Detect which cell encompasses the target text, then output its [X, Y] center coordinate. 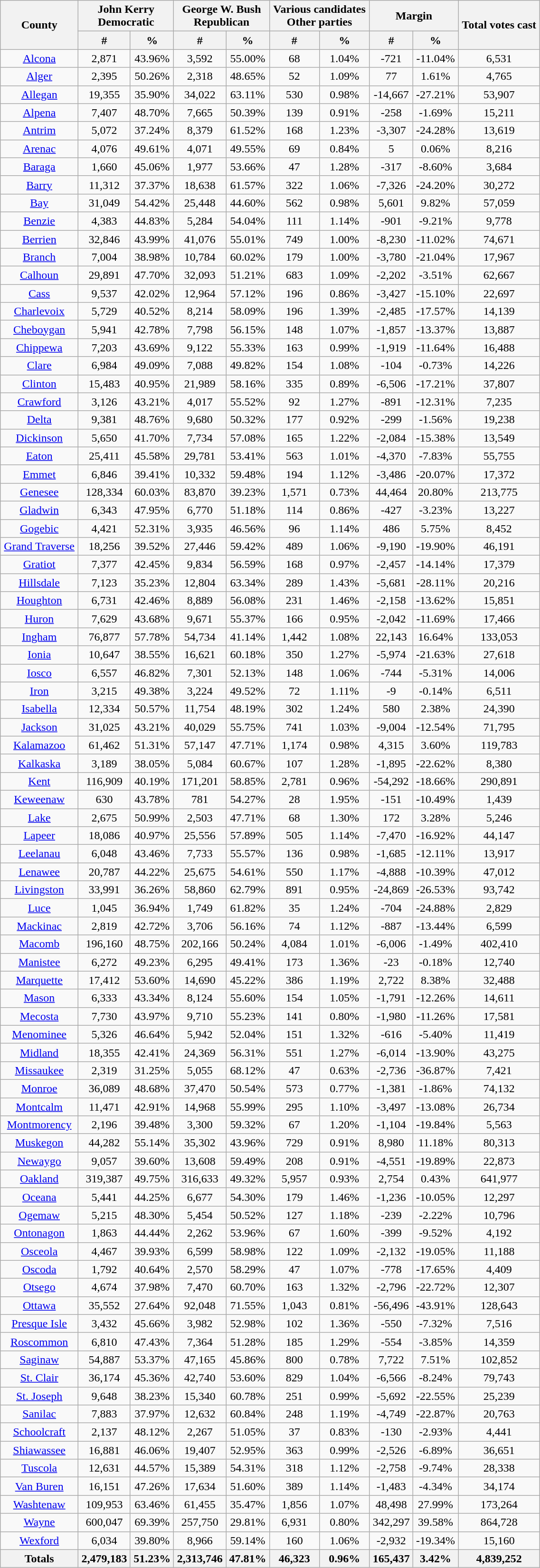
-14,667 [391, 94]
1.18% [345, 1215]
172 [391, 817]
17,581 [499, 1016]
7,088 [200, 366]
18,086 [104, 836]
55.37% [248, 619]
44,147 [499, 836]
-0.14% [435, 691]
35,552 [104, 1305]
55.57% [248, 854]
37 [294, 1432]
Charlevoix [39, 312]
318 [294, 1468]
1,442 [294, 637]
49.41% [248, 962]
7,470 [200, 1287]
55.60% [248, 998]
486 [391, 529]
165,437 [391, 1559]
61,455 [200, 1504]
71,795 [499, 727]
12,297 [499, 1197]
77 [391, 76]
2,319 [104, 1070]
5 [391, 149]
Osceola [39, 1251]
Houghton [39, 601]
4,076 [104, 149]
-8.60% [435, 167]
36,089 [104, 1088]
Van Buren [39, 1486]
49.82% [248, 366]
-3.85% [435, 1341]
Livingston [39, 890]
128,643 [499, 1305]
600,047 [104, 1522]
17,967 [499, 257]
50.26% [152, 76]
Antrim [39, 131]
37.24% [152, 131]
102 [294, 1323]
5,055 [200, 1070]
-2,202 [391, 275]
53.96% [248, 1233]
55.75% [248, 727]
42.91% [152, 1107]
-299 [391, 420]
0.63% [345, 1070]
60.02% [248, 257]
-11.04% [435, 58]
-12.11% [435, 854]
59.42% [248, 547]
-5.31% [435, 673]
Midland [39, 1052]
-1,685 [391, 854]
Chippewa [39, 348]
5,650 [104, 438]
7,421 [499, 1070]
7,407 [104, 113]
41.70% [152, 438]
-3,307 [391, 131]
Ontonagon [39, 1233]
-130 [391, 1432]
0.43% [435, 1179]
136 [294, 854]
-9,190 [391, 547]
-616 [391, 1034]
0.97% [345, 565]
John KerryDemocratic [126, 16]
-1,895 [391, 763]
42,740 [200, 1378]
20,763 [499, 1414]
0.81% [345, 1305]
45.66% [152, 1323]
11,754 [200, 709]
44.83% [152, 221]
47.70% [152, 275]
57,147 [200, 745]
9.82% [435, 203]
7,665 [200, 113]
14,611 [499, 998]
1.22% [345, 438]
4,409 [499, 1269]
Sanilac [39, 1414]
3,224 [200, 691]
6,333 [104, 998]
14,139 [499, 312]
16,881 [104, 1450]
42.72% [152, 926]
2,503 [200, 817]
1.39% [345, 312]
-151 [391, 799]
16,488 [499, 348]
10,647 [104, 655]
36,174 [104, 1378]
9,680 [200, 420]
-2,932 [391, 1540]
171,201 [200, 781]
2,395 [104, 76]
580 [391, 709]
-13.08% [435, 1107]
39.60% [152, 1161]
61.52% [248, 131]
864,728 [499, 1522]
-1,483 [391, 1486]
781 [200, 799]
80,313 [499, 1143]
Dickinson [39, 438]
-3,427 [391, 293]
27,618 [499, 655]
51.28% [248, 1341]
44.44% [152, 1233]
60.84% [248, 1414]
35.23% [152, 583]
Wayne [39, 1522]
43.69% [152, 348]
173 [294, 962]
7,235 [499, 402]
-1,236 [391, 1197]
-2,796 [391, 1287]
28 [294, 799]
59.14% [248, 1540]
2,196 [104, 1125]
8,379 [200, 131]
43.34% [152, 998]
Mackinac [39, 926]
17,634 [200, 1486]
71.55% [248, 1305]
52 [294, 76]
58,860 [200, 890]
50.54% [248, 1088]
8,889 [200, 601]
9,537 [104, 293]
-10.49% [435, 799]
-258 [391, 113]
14,226 [499, 366]
54,734 [200, 637]
15,160 [499, 1540]
-11.64% [435, 348]
49.61% [152, 149]
31.25% [152, 1070]
Oscoda [39, 1269]
Schoolcraft [39, 1432]
44.57% [152, 1468]
52.04% [248, 1034]
-901 [391, 221]
-36.87% [435, 1070]
11,188 [499, 1251]
-1,980 [391, 1016]
7.51% [435, 1360]
2,829 [499, 908]
800 [294, 1360]
27.99% [435, 1504]
12,964 [200, 293]
6,677 [200, 1197]
5,563 [499, 1125]
16.64% [435, 637]
Ingham [39, 637]
Branch [39, 257]
8,966 [200, 1540]
50.57% [152, 709]
-7,470 [391, 836]
42.45% [152, 565]
7,203 [104, 348]
43.99% [152, 239]
Gogebic [39, 529]
-1,791 [391, 998]
Baraga [39, 167]
7,798 [200, 330]
Eaton [39, 456]
54.42% [152, 203]
39.23% [248, 492]
93,742 [499, 890]
1,174 [294, 745]
0.84% [345, 149]
8,980 [391, 1143]
3.42% [435, 1559]
37,470 [200, 1088]
25,411 [104, 456]
-1.86% [435, 1088]
196,160 [104, 944]
County [39, 25]
1.61% [435, 76]
9,778 [499, 221]
18,638 [200, 185]
Washtenaw [39, 1504]
Gladwin [39, 510]
-891 [391, 402]
-6,506 [391, 384]
2,781 [294, 781]
-6.89% [435, 1450]
39.93% [152, 1251]
550 [294, 872]
-13.37% [435, 330]
57.89% [248, 836]
5,215 [104, 1215]
-54,292 [391, 781]
3,935 [200, 529]
13,549 [499, 438]
59.48% [248, 474]
2.38% [435, 709]
185 [294, 1341]
39.41% [152, 474]
0.83% [345, 1432]
Lapeer [39, 836]
5,729 [104, 312]
6,048 [104, 854]
58.09% [248, 312]
111 [294, 221]
49.32% [248, 1179]
35 [294, 908]
26,734 [499, 1107]
7,883 [104, 1414]
17,379 [499, 565]
17,372 [499, 474]
40.52% [152, 312]
-2,457 [391, 565]
32,846 [104, 239]
54.31% [248, 1468]
1.30% [345, 817]
Crawford [39, 402]
57.12% [248, 293]
1.05% [345, 998]
122 [294, 1251]
-317 [391, 167]
Saginaw [39, 1360]
6,531 [499, 58]
1,439 [499, 799]
9,710 [200, 1016]
386 [294, 980]
2,754 [391, 1179]
165 [294, 438]
2,137 [104, 1432]
3,189 [104, 763]
-21.63% [435, 655]
2,262 [200, 1233]
116,909 [104, 781]
7,004 [104, 257]
5,942 [200, 1034]
47,012 [499, 872]
48.65% [248, 76]
-721 [391, 58]
58.85% [248, 781]
4,084 [294, 944]
-19.89% [435, 1161]
-550 [391, 1323]
-26.53% [435, 890]
173,264 [499, 1504]
1,045 [104, 908]
St. Clair [39, 1378]
-104 [391, 366]
-4,749 [391, 1414]
-22.87% [435, 1414]
-0.18% [435, 962]
Various candidatesOther parties [319, 16]
25,675 [200, 872]
10,784 [200, 257]
5,601 [391, 203]
58.29% [248, 1269]
40,029 [200, 727]
683 [294, 275]
2,819 [104, 926]
44.60% [248, 203]
-19.84% [435, 1125]
62,667 [499, 275]
0.77% [345, 1088]
1,792 [104, 1269]
54.30% [248, 1197]
12,632 [200, 1414]
60.67% [248, 763]
3,706 [200, 926]
Clinton [39, 384]
-14.14% [435, 565]
8,124 [200, 998]
7,722 [391, 1360]
11,312 [104, 185]
248 [294, 1414]
2,479,183 [104, 1559]
13,887 [499, 330]
50.32% [248, 420]
35.47% [248, 1504]
Otsego [39, 1287]
37.97% [152, 1414]
44.22% [152, 872]
5,454 [200, 1215]
1.43% [345, 583]
61.82% [248, 908]
33,991 [104, 890]
1,043 [294, 1305]
-1.69% [435, 113]
47.95% [152, 510]
Menominee [39, 1034]
-4.34% [435, 1486]
8,452 [499, 529]
Oceana [39, 1197]
316,633 [200, 1179]
45.86% [248, 1360]
Berrien [39, 239]
Monroe [39, 1088]
50.39% [248, 113]
45.22% [248, 980]
-1.49% [435, 944]
-554 [391, 1341]
-2,042 [391, 619]
48.12% [152, 1432]
19,355 [104, 94]
-8,230 [391, 239]
35.90% [152, 94]
15,340 [200, 1396]
47.43% [152, 1341]
-10.39% [435, 872]
5.75% [435, 529]
Presque Isle [39, 1323]
41,076 [200, 239]
30,272 [499, 185]
16,151 [104, 1486]
74 [294, 926]
55.52% [248, 402]
5,072 [104, 131]
-28.11% [435, 583]
741 [294, 727]
55.01% [248, 239]
46.56% [248, 529]
7,734 [200, 438]
Kalkaska [39, 763]
29,781 [200, 456]
22,143 [391, 637]
Grand Traverse [39, 547]
729 [294, 1143]
1,660 [104, 167]
5,941 [104, 330]
-13.90% [435, 1052]
-19.34% [435, 1540]
7,516 [499, 1323]
37,807 [499, 384]
31,025 [104, 727]
16,621 [200, 655]
-3,497 [391, 1107]
4,315 [391, 745]
62.79% [248, 890]
47.81% [248, 1559]
-2.22% [435, 1215]
12,740 [499, 962]
9,834 [200, 565]
Calhoun [39, 275]
51.21% [248, 275]
562 [294, 203]
4,467 [104, 1251]
12,631 [104, 1468]
24,369 [200, 1052]
5,326 [104, 1034]
-11.26% [435, 1016]
350 [294, 655]
46.64% [152, 1034]
Iosco [39, 673]
2,267 [200, 1432]
56.59% [248, 565]
-17.57% [435, 312]
47,165 [200, 1360]
166 [294, 619]
53.66% [248, 167]
69 [294, 149]
17,466 [499, 619]
-1,857 [391, 330]
22,697 [499, 293]
-15.38% [435, 438]
11,419 [499, 1034]
20,787 [104, 872]
21,989 [200, 384]
61.57% [248, 185]
19,407 [200, 1450]
49.75% [152, 1179]
Missaukee [39, 1070]
-6,006 [391, 944]
-239 [391, 1215]
505 [294, 836]
Macomb [39, 944]
0.06% [435, 149]
6,295 [200, 962]
-6,014 [391, 1052]
3.28% [435, 817]
2,675 [104, 817]
-11.69% [435, 619]
-3,780 [391, 257]
54.61% [248, 872]
6,343 [104, 510]
12,804 [200, 583]
53,907 [499, 94]
-9.74% [435, 1468]
96 [294, 529]
342,297 [391, 1522]
Lenawee [39, 872]
-2.93% [435, 1432]
202,166 [200, 944]
36.94% [152, 908]
11.18% [435, 1143]
10,332 [200, 474]
49.09% [152, 366]
6,034 [104, 1540]
38.98% [152, 257]
56.15% [248, 330]
-9,004 [391, 727]
9,381 [104, 420]
11,471 [104, 1107]
6,984 [104, 366]
-1,104 [391, 1125]
335 [294, 384]
18,355 [104, 1052]
47.26% [152, 1486]
15,851 [499, 601]
Oakland [39, 1179]
-3.51% [435, 275]
-7.32% [435, 1323]
Totals [39, 1559]
9,057 [104, 1161]
-21.04% [435, 257]
-24.88% [435, 908]
6,846 [104, 474]
42.02% [152, 293]
37.37% [152, 185]
13,227 [499, 510]
Hillsdale [39, 583]
43.46% [152, 854]
9,648 [104, 1396]
27.64% [152, 1305]
7,629 [104, 619]
-778 [391, 1269]
20.80% [435, 492]
1.60% [345, 1233]
32,093 [200, 275]
51.23% [152, 1559]
3.60% [435, 745]
Benzie [39, 221]
56.16% [248, 926]
-2,526 [391, 1450]
4,441 [499, 1432]
-12.54% [435, 727]
36.26% [152, 890]
13,619 [499, 131]
7,733 [200, 854]
3,684 [499, 167]
4,839,252 [499, 1559]
Marquette [39, 980]
141 [294, 1016]
39.52% [152, 547]
Ogemaw [39, 1215]
2,570 [200, 1269]
79,743 [499, 1378]
49.38% [152, 691]
1.20% [345, 1125]
-704 [391, 908]
-13.62% [435, 601]
-16.92% [435, 836]
-5,681 [391, 583]
295 [294, 1107]
119,783 [499, 745]
-9 [391, 691]
133,053 [499, 637]
29.81% [248, 1522]
489 [294, 547]
749 [294, 239]
-3,486 [391, 474]
160 [294, 1540]
289 [294, 583]
-13.44% [435, 926]
1.95% [345, 799]
Luce [39, 908]
51.31% [152, 745]
25,556 [200, 836]
8,380 [499, 763]
Jackson [39, 727]
1.23% [345, 131]
44,282 [104, 1143]
Emmet [39, 474]
39.80% [152, 1540]
0.92% [345, 420]
Leelanau [39, 854]
14,690 [200, 980]
29,891 [104, 275]
31,049 [104, 203]
8,214 [200, 312]
28,338 [499, 1468]
48.76% [152, 420]
55.23% [248, 1016]
49.55% [248, 149]
46,323 [294, 1559]
42.46% [152, 601]
208 [294, 1161]
530 [294, 94]
Montmorency [39, 1125]
Alpena [39, 113]
4,017 [200, 402]
-744 [391, 673]
128,334 [104, 492]
Cheboygan [39, 330]
Lake [39, 817]
Ottawa [39, 1305]
63.46% [152, 1504]
1.10% [345, 1107]
34,022 [200, 94]
563 [294, 456]
1.11% [345, 691]
Allegan [39, 94]
St. Joseph [39, 1396]
257,750 [200, 1522]
92,048 [200, 1305]
44.25% [152, 1197]
5,957 [294, 1179]
-7.83% [435, 456]
139 [294, 113]
6,770 [200, 510]
-5,974 [391, 655]
3,982 [200, 1323]
1.29% [345, 1341]
63.34% [248, 583]
Barry [39, 185]
20,216 [499, 583]
55.33% [248, 348]
-12.26% [435, 998]
4,421 [104, 529]
2,722 [391, 980]
38.23% [152, 1396]
290,891 [499, 781]
-2,758 [391, 1468]
Bay [39, 203]
-4,370 [391, 456]
57.08% [248, 438]
Newaygo [39, 1161]
5,084 [200, 763]
48,498 [391, 1504]
402,410 [499, 944]
Muskegon [39, 1143]
72 [294, 691]
57,059 [499, 203]
17,412 [104, 980]
55.99% [248, 1107]
59.49% [248, 1161]
54.04% [248, 221]
39.48% [152, 1125]
40.19% [152, 781]
1,977 [200, 167]
Genesee [39, 492]
51.05% [248, 1432]
15,211 [499, 113]
49.52% [248, 691]
Huron [39, 619]
Roscommon [39, 1341]
14,359 [499, 1341]
107 [294, 763]
Margin [414, 16]
2,871 [104, 58]
Mason [39, 998]
4,071 [200, 149]
7,377 [104, 565]
51.60% [248, 1486]
-22.62% [435, 763]
60.78% [248, 1396]
57.78% [152, 637]
9,671 [200, 619]
829 [294, 1378]
24,390 [499, 709]
-11.02% [435, 239]
1.03% [345, 727]
4,674 [104, 1287]
2,313,746 [200, 1559]
Alger [39, 76]
Manistee [39, 962]
41.14% [248, 637]
127 [294, 1215]
54.27% [248, 799]
4,192 [499, 1233]
35,302 [200, 1143]
42.41% [152, 1052]
-6,566 [391, 1378]
40.64% [152, 1269]
-2,736 [391, 1070]
10,796 [499, 1215]
92 [294, 402]
44,464 [391, 492]
3,215 [104, 691]
7,301 [200, 673]
-15.10% [435, 293]
43.97% [152, 1016]
45.58% [152, 456]
69.39% [152, 1522]
4,765 [499, 76]
302 [294, 709]
38.55% [152, 655]
109,953 [104, 1504]
37.98% [152, 1287]
49.23% [152, 962]
-0.73% [435, 366]
102,852 [499, 1360]
60.18% [248, 655]
-12.31% [435, 402]
46.82% [152, 673]
27,446 [200, 547]
1,749 [200, 908]
60.03% [152, 492]
6,731 [104, 601]
25,239 [499, 1396]
48.75% [152, 944]
50.24% [248, 944]
14,006 [499, 673]
Gratiot [39, 565]
-22.72% [435, 1287]
18,256 [104, 547]
55.14% [152, 1143]
-2,084 [391, 438]
-17.65% [435, 1269]
60.70% [248, 1287]
3,126 [104, 402]
7,364 [200, 1341]
Kent [39, 781]
Iron [39, 691]
46,191 [499, 547]
3,300 [200, 1125]
7,730 [104, 1016]
3,592 [200, 58]
Clare [39, 366]
-56,496 [391, 1305]
68.12% [248, 1070]
-22.55% [435, 1396]
76,877 [104, 637]
Kalamazoo [39, 745]
8,216 [499, 149]
Mecosta [39, 1016]
4,383 [104, 221]
-2,132 [391, 1251]
-2,485 [391, 312]
Tuscola [39, 1468]
12,334 [104, 709]
641,977 [499, 1179]
0.78% [345, 1360]
36,651 [499, 1450]
Arenac [39, 149]
-24.28% [435, 131]
-1,381 [391, 1088]
213,775 [499, 492]
-20.07% [435, 474]
6,511 [499, 691]
-3.23% [435, 510]
231 [294, 601]
-24.20% [435, 185]
5,441 [104, 1197]
13,608 [200, 1161]
-399 [391, 1233]
551 [294, 1052]
63.11% [248, 94]
Ionia [39, 655]
32,488 [499, 980]
177 [294, 420]
40.95% [152, 384]
-23 [391, 962]
-5,692 [391, 1396]
-1.56% [435, 420]
14,968 [200, 1107]
-19.05% [435, 1251]
-19.90% [435, 547]
891 [294, 890]
-9.52% [435, 1233]
251 [294, 1396]
-17.21% [435, 384]
52.98% [248, 1323]
19,238 [499, 420]
-43.91% [435, 1305]
48.70% [152, 113]
50.99% [152, 817]
9,122 [200, 348]
-7,326 [391, 185]
48.19% [248, 709]
-4,888 [391, 872]
-5.40% [435, 1034]
-9.21% [435, 221]
6,810 [104, 1341]
630 [104, 799]
319,387 [104, 1179]
0.93% [345, 1179]
25,448 [200, 203]
Delta [39, 420]
-10.05% [435, 1197]
61,462 [104, 745]
-2,158 [391, 601]
3,432 [104, 1323]
1.17% [345, 872]
5,246 [499, 817]
Isabella [39, 709]
45.36% [152, 1378]
51.18% [248, 510]
-24,869 [391, 890]
1,571 [294, 492]
53.37% [152, 1360]
7,123 [104, 583]
56.31% [248, 1052]
2,318 [200, 76]
50.52% [248, 1215]
6,272 [104, 962]
39.58% [435, 1522]
52.13% [248, 673]
48.68% [152, 1088]
1,863 [104, 1233]
Keweenaw [39, 799]
74,132 [499, 1088]
15,389 [200, 1468]
12,307 [499, 1287]
322 [294, 185]
8.38% [435, 980]
Montcalm [39, 1107]
55,755 [499, 456]
-4,551 [391, 1161]
43.68% [152, 619]
194 [294, 474]
22,873 [499, 1161]
Total votes cast [499, 25]
0.73% [345, 492]
34,174 [499, 1486]
42.78% [152, 330]
-18.66% [435, 781]
Shiawassee [39, 1450]
52.31% [152, 529]
0.89% [345, 384]
1,856 [294, 1504]
-27.21% [435, 94]
6,931 [294, 1522]
6,557 [104, 673]
Alcona [39, 58]
-887 [391, 926]
George W. BushRepublican [221, 16]
13,917 [499, 854]
83,870 [200, 492]
114 [294, 510]
45.06% [152, 167]
389 [294, 1486]
38.05% [152, 763]
Wexford [39, 1540]
58.16% [248, 384]
55.00% [248, 58]
363 [294, 1450]
-8.24% [435, 1378]
43.78% [152, 799]
56.08% [248, 601]
59.32% [248, 1125]
573 [294, 1088]
15,483 [104, 384]
Cass [39, 293]
-427 [391, 510]
151 [294, 1034]
5,284 [200, 221]
74,671 [499, 239]
52.95% [248, 1450]
54,887 [104, 1360]
48.30% [152, 1215]
53.41% [248, 456]
40.97% [152, 836]
46.06% [152, 1450]
58.98% [248, 1251]
43,275 [499, 1052]
-1,919 [391, 348]
